For the text-containing cell, return its midpoint in (x, y) coordinate format. 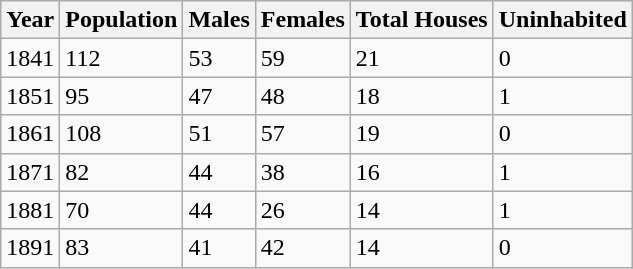
Total Houses (422, 20)
Males (219, 20)
57 (302, 134)
42 (302, 248)
Uninhabited (562, 20)
18 (422, 96)
26 (302, 210)
70 (122, 210)
51 (219, 134)
41 (219, 248)
1871 (30, 172)
1861 (30, 134)
19 (422, 134)
47 (219, 96)
53 (219, 58)
38 (302, 172)
Population (122, 20)
16 (422, 172)
1881 (30, 210)
82 (122, 172)
Year (30, 20)
112 (122, 58)
59 (302, 58)
48 (302, 96)
108 (122, 134)
1851 (30, 96)
1891 (30, 248)
Females (302, 20)
83 (122, 248)
1841 (30, 58)
95 (122, 96)
21 (422, 58)
